Provide the (x, y) coordinate of the cell's center where the given text is located.  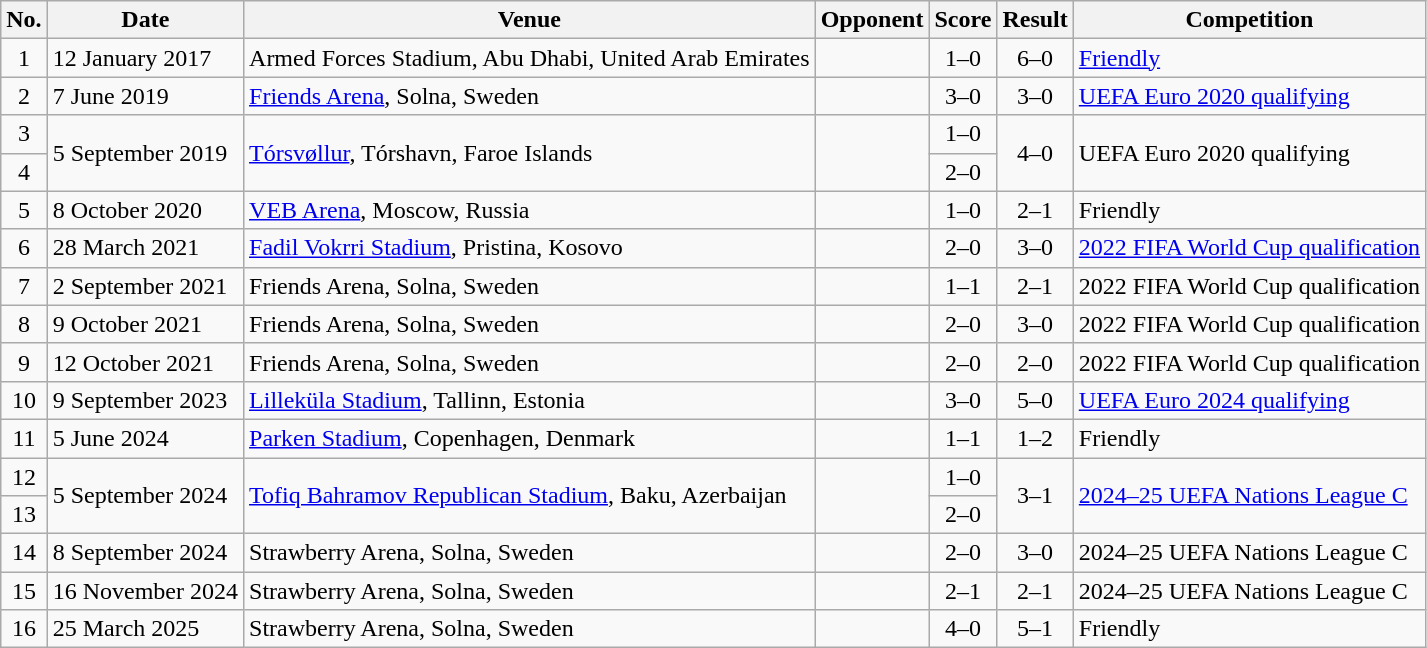
12 January 2017 (145, 58)
6 (24, 248)
Score (963, 20)
3 (24, 134)
12 (24, 477)
1 (24, 58)
7 June 2019 (145, 96)
VEB Arena, Moscow, Russia (530, 210)
25 March 2025 (145, 629)
Tórsvøllur, Tórshavn, Faroe Islands (530, 153)
UEFA Euro 2024 qualifying (1249, 400)
5 June 2024 (145, 438)
14 (24, 553)
9 October 2021 (145, 324)
Fadil Vokrri Stadium, Pristina, Kosovo (530, 248)
Result (1035, 20)
10 (24, 400)
Opponent (872, 20)
28 March 2021 (145, 248)
12 October 2021 (145, 362)
7 (24, 286)
No. (24, 20)
Date (145, 20)
Venue (530, 20)
13 (24, 515)
4 (24, 172)
8 October 2020 (145, 210)
9 September 2023 (145, 400)
1–2 (1035, 438)
Parken Stadium, Copenhagen, Denmark (530, 438)
8 September 2024 (145, 553)
5–1 (1035, 629)
5 (24, 210)
5–0 (1035, 400)
Lilleküla Stadium, Tallinn, Estonia (530, 400)
5 September 2019 (145, 153)
5 September 2024 (145, 496)
15 (24, 591)
16 (24, 629)
Competition (1249, 20)
11 (24, 438)
9 (24, 362)
3–1 (1035, 496)
2 (24, 96)
Tofiq Bahramov Republican Stadium, Baku, Azerbaijan (530, 496)
2 September 2021 (145, 286)
16 November 2024 (145, 591)
8 (24, 324)
6–0 (1035, 58)
Armed Forces Stadium, Abu Dhabi, United Arab Emirates (530, 58)
